Return (X, Y) of the center of cell containing provided text 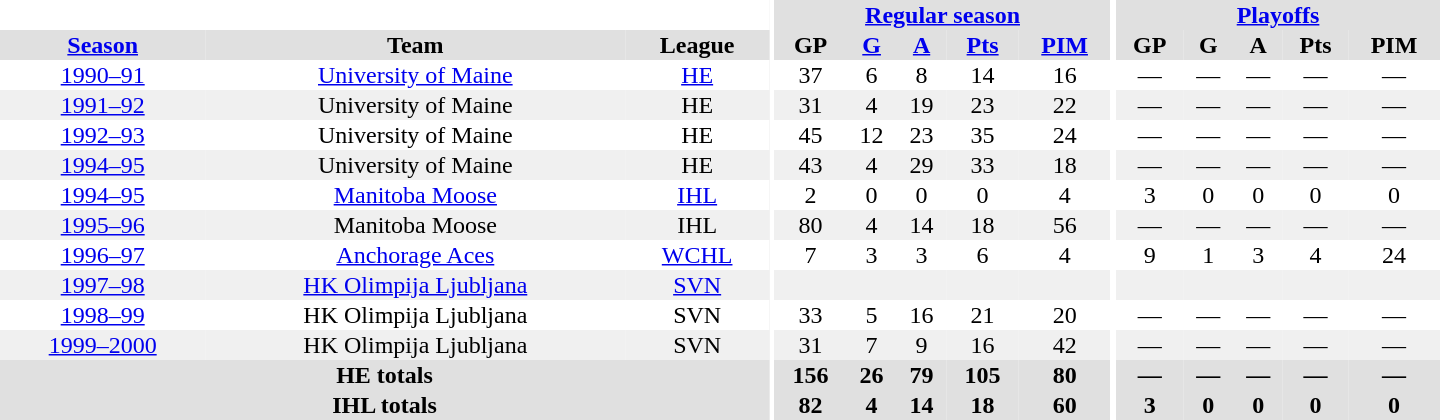
Playoffs (1278, 15)
1997–98 (102, 285)
79 (922, 375)
20 (1065, 315)
HE totals (384, 375)
29 (922, 165)
Season (102, 45)
19 (922, 105)
45 (811, 135)
1999–2000 (102, 345)
22 (1065, 105)
2 (811, 195)
21 (983, 315)
1996–97 (102, 255)
1 (1208, 255)
1991–92 (102, 105)
60 (1065, 405)
League (697, 45)
156 (811, 375)
Team (415, 45)
1992–93 (102, 135)
1990–91 (102, 75)
37 (811, 75)
Regular season (943, 15)
1995–96 (102, 225)
42 (1065, 345)
8 (922, 75)
105 (983, 375)
5 (872, 315)
82 (811, 405)
WCHL (697, 255)
1998–99 (102, 315)
26 (872, 375)
35 (983, 135)
Anchorage Aces (415, 255)
56 (1065, 225)
12 (872, 135)
IHL totals (384, 405)
43 (811, 165)
